Find where the given text appears and provide that cell's center as [X, Y] coordinate. 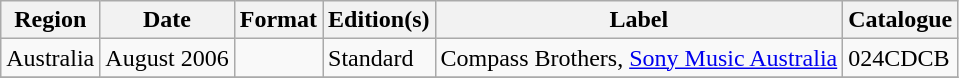
Catalogue [900, 20]
August 2006 [167, 58]
Label [639, 20]
Standard [379, 58]
Compass Brothers, Sony Music Australia [639, 58]
Australia [50, 58]
Edition(s) [379, 20]
024CDCB [900, 58]
Region [50, 20]
Date [167, 20]
Format [278, 20]
